Return the (x, y) coordinate for the center point of the cell that contains the specified text.  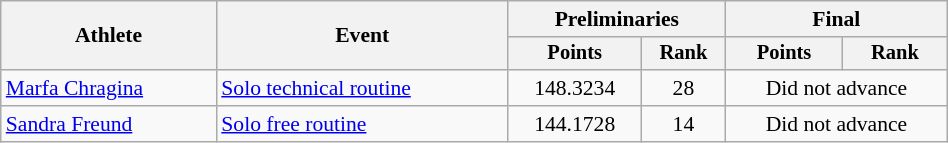
28 (683, 88)
Solo technical routine (362, 88)
Athlete (109, 36)
Preliminaries (616, 19)
144.1728 (574, 124)
Solo free routine (362, 124)
Sandra Freund (109, 124)
Event (362, 36)
148.3234 (574, 88)
14 (683, 124)
Final (837, 19)
Marfa Chragina (109, 88)
